Search for the cell housing the specified text and yield its [x, y] center coordinate. 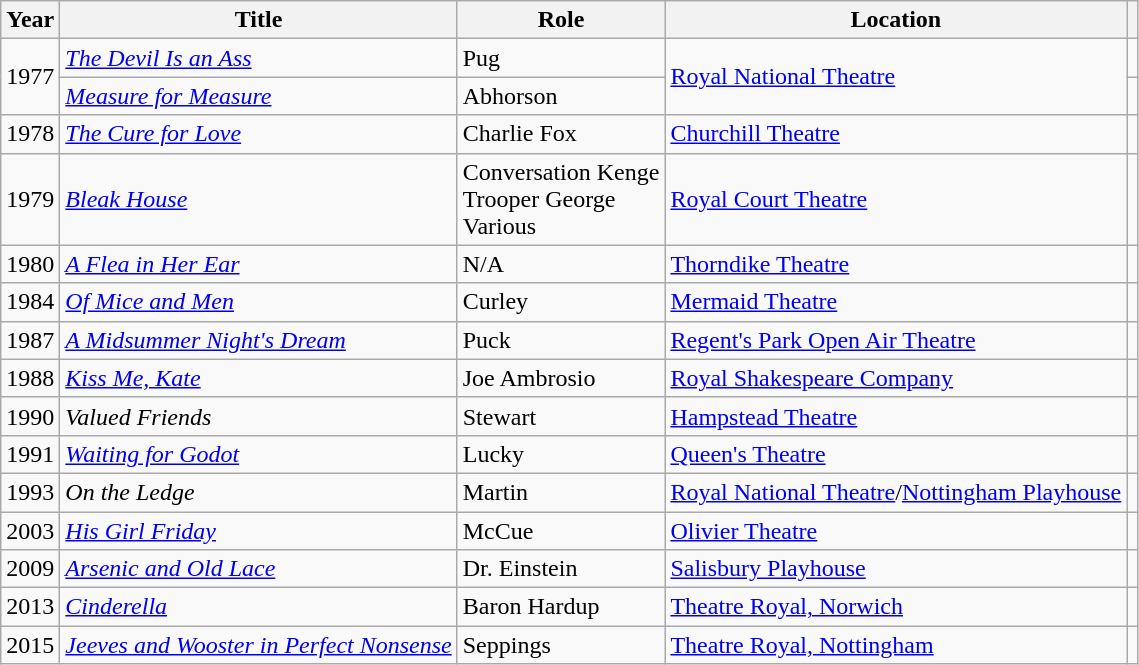
Arsenic and Old Lace [258, 569]
Royal National Theatre/Nottingham Playhouse [896, 492]
McCue [561, 531]
1990 [30, 416]
Royal Court Theatre [896, 199]
1988 [30, 378]
Royal National Theatre [896, 77]
Olivier Theatre [896, 531]
Curley [561, 302]
Abhorson [561, 96]
His Girl Friday [258, 531]
1978 [30, 134]
Of Mice and Men [258, 302]
1977 [30, 77]
Royal Shakespeare Company [896, 378]
Thorndike Theatre [896, 264]
Regent's Park Open Air Theatre [896, 340]
Martin [561, 492]
Seppings [561, 645]
Bleak House [258, 199]
Lucky [561, 454]
Mermaid Theatre [896, 302]
On the Ledge [258, 492]
1991 [30, 454]
Charlie Fox [561, 134]
Hampstead Theatre [896, 416]
Theatre Royal, Nottingham [896, 645]
Pug [561, 58]
Measure for Measure [258, 96]
1993 [30, 492]
2013 [30, 607]
Kiss Me, Kate [258, 378]
1987 [30, 340]
Puck [561, 340]
Jeeves and Wooster in Perfect Nonsense [258, 645]
Title [258, 20]
A Midsummer Night's Dream [258, 340]
Conversation KengeTrooper GeorgeVarious [561, 199]
Role [561, 20]
2015 [30, 645]
1984 [30, 302]
Salisbury Playhouse [896, 569]
N/A [561, 264]
The Devil Is an Ass [258, 58]
Joe Ambrosio [561, 378]
A Flea in Her Ear [258, 264]
The Cure for Love [258, 134]
Churchill Theatre [896, 134]
Queen's Theatre [896, 454]
Dr. Einstein [561, 569]
1979 [30, 199]
Year [30, 20]
2003 [30, 531]
1980 [30, 264]
Stewart [561, 416]
2009 [30, 569]
Location [896, 20]
Valued Friends [258, 416]
Cinderella [258, 607]
Waiting for Godot [258, 454]
Theatre Royal, Norwich [896, 607]
Baron Hardup [561, 607]
